Search for the cell housing the specified text and yield its (x, y) center coordinate. 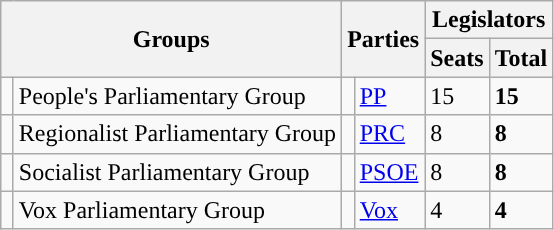
Parties (384, 39)
Socialist Parliamentary Group (177, 172)
Vox Parliamentary Group (177, 210)
Groups (172, 39)
PRC (389, 134)
Seats (457, 58)
PSOE (389, 172)
Regionalist Parliamentary Group (177, 134)
PP (389, 96)
Vox (389, 210)
Legislators (489, 20)
People's Parliamentary Group (177, 96)
Total (521, 58)
